Scan for the cell matching the given text and deliver its (x, y) coordinate at center. 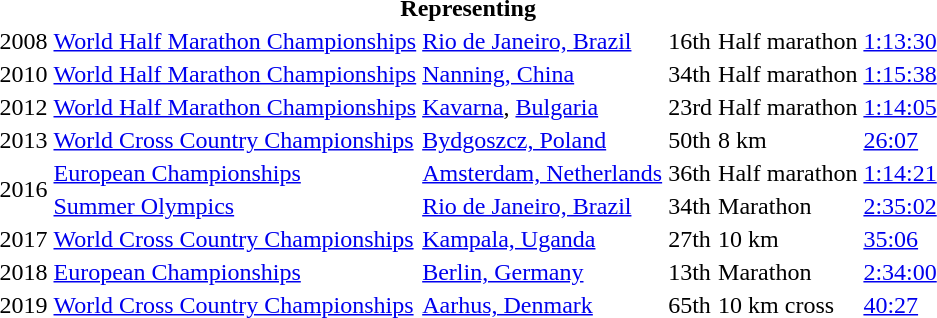
23rd (690, 107)
16th (690, 41)
36th (690, 173)
50th (690, 140)
8 km (788, 140)
10 km (788, 239)
Summer Olympics (235, 206)
Nanning, China (542, 74)
Bydgoszcz, Poland (542, 140)
Amsterdam, Netherlands (542, 173)
Kavarna, Bulgaria (542, 107)
Kampala, Uganda (542, 239)
27th (690, 239)
13th (690, 272)
Berlin, Germany (542, 272)
